Provide the (x, y) coordinate of the cell's center where the given text is located.  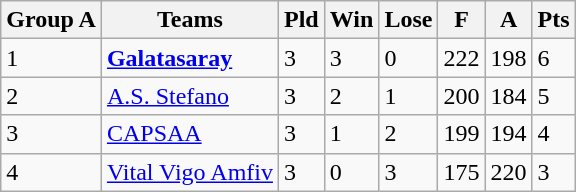
Galatasaray (190, 58)
184 (508, 96)
A.S. Stefano (190, 96)
5 (554, 96)
198 (508, 58)
194 (508, 134)
Win (352, 20)
222 (462, 58)
Group A (52, 20)
6 (554, 58)
199 (462, 134)
Pld (301, 20)
F (462, 20)
Teams (190, 20)
175 (462, 172)
200 (462, 96)
CAPSAA (190, 134)
Lose (408, 20)
A (508, 20)
220 (508, 172)
Vital Vigo Amfiv (190, 172)
Pts (554, 20)
